Return (X, Y) of the center of cell containing provided text 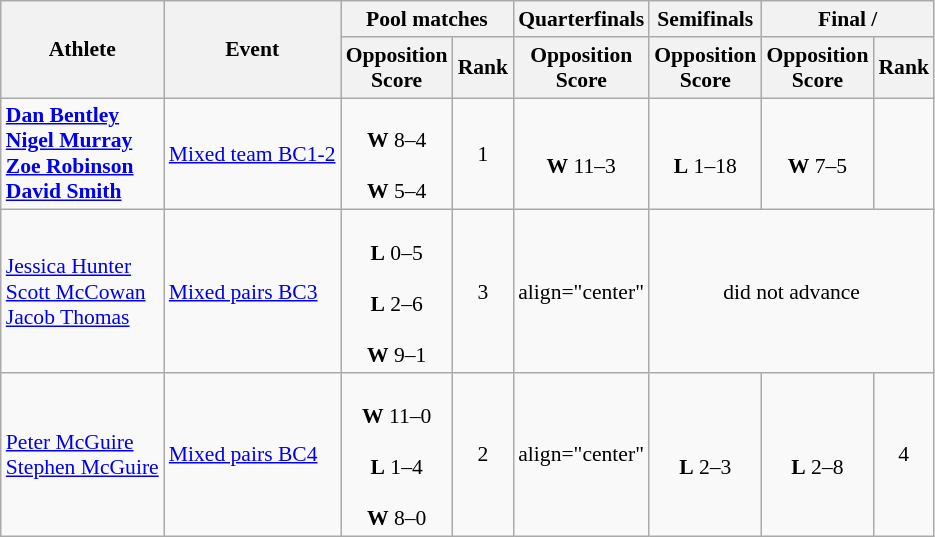
Mixed team BC1-2 (252, 154)
L 2–8 (817, 454)
Athlete (82, 50)
3 (484, 292)
Semifinals (705, 19)
L 1–18 (705, 154)
W 11–3 (581, 154)
L 0–5L 2–6W 9–1 (397, 292)
Final / (848, 19)
Quarterfinals (581, 19)
Jessica HunterScott McCowanJacob Thomas (82, 292)
W 8–4W 5–4 (397, 154)
Event (252, 50)
Mixed pairs BC3 (252, 292)
Mixed pairs BC4 (252, 454)
Dan BentleyNigel MurrayZoe RobinsonDavid Smith (82, 154)
2 (484, 454)
L 2–3 (705, 454)
W 7–5 (817, 154)
W 11–0L 1–4W 8–0 (397, 454)
Pool matches (428, 19)
4 (904, 454)
Peter McGuireStephen McGuire (82, 454)
did not advance (792, 292)
1 (484, 154)
